Identify which cell holds the provided text, then report its [x, y] central coordinate. 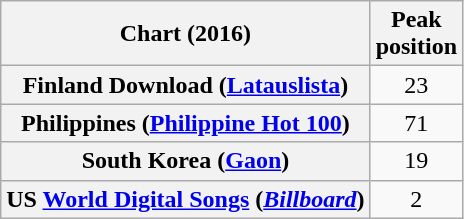
23 [416, 85]
Peakposition [416, 34]
71 [416, 123]
Chart (2016) [186, 34]
Philippines (Philippine Hot 100) [186, 123]
US World Digital Songs (Billboard) [186, 199]
South Korea (Gaon) [186, 161]
19 [416, 161]
Finland Download (Latauslista) [186, 85]
2 [416, 199]
